Find where the given text appears and provide that cell's center as [X, Y] coordinate. 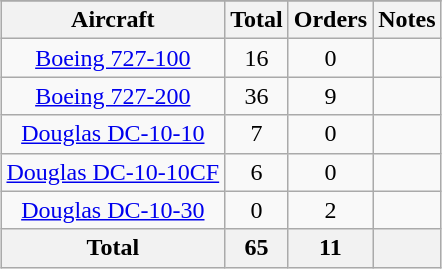
Douglas DC-10-10CF [113, 172]
7 [257, 134]
16 [257, 58]
Aircraft [113, 20]
36 [257, 96]
Notes [407, 20]
11 [330, 248]
65 [257, 248]
Douglas DC-10-30 [113, 210]
Douglas DC-10-10 [113, 134]
Boeing 727-100 [113, 58]
9 [330, 96]
6 [257, 172]
Boeing 727-200 [113, 96]
2 [330, 210]
Orders [330, 20]
